Extract the (X, Y) coordinate from the center of the cell holding the provided text.  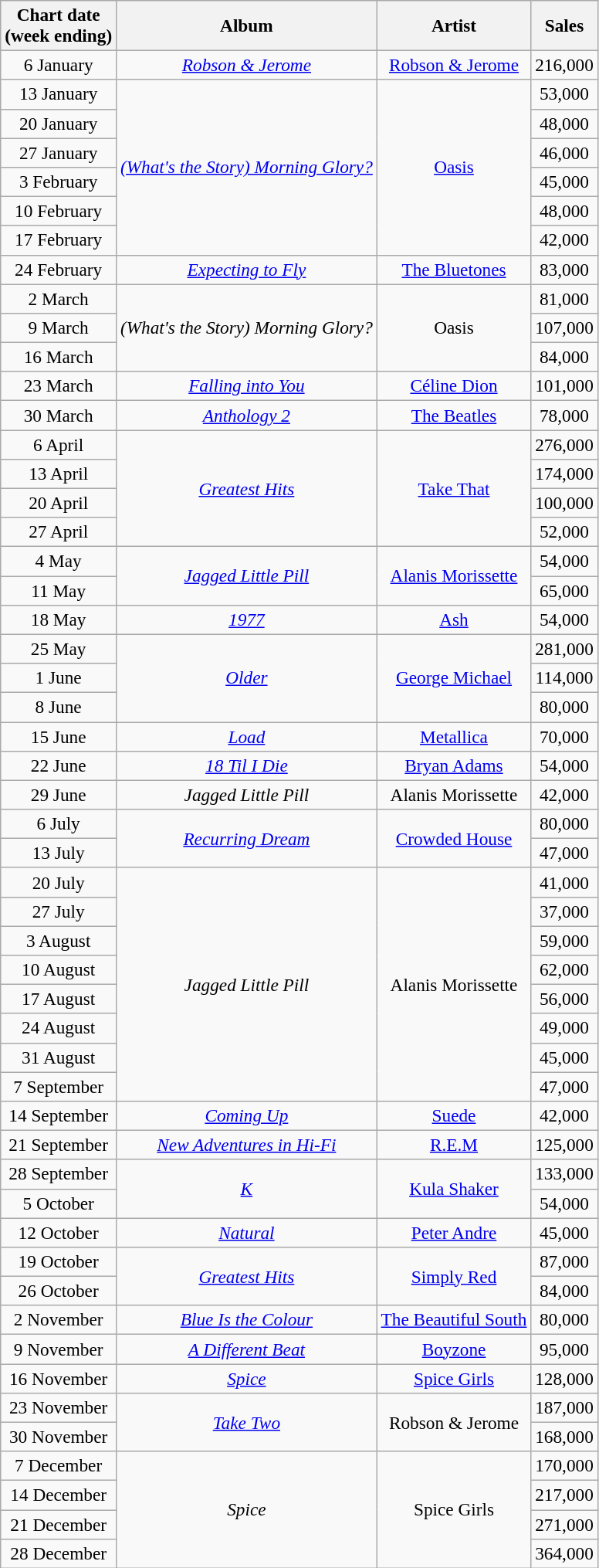
Coming Up (247, 1115)
3 February (59, 182)
56,000 (564, 999)
20 April (59, 503)
281,000 (564, 649)
59,000 (564, 940)
78,000 (564, 415)
Take That (454, 488)
Bryan Adams (454, 765)
Peter Andre (454, 1232)
125,000 (564, 1145)
21 September (59, 1145)
27 July (59, 911)
3 August (59, 940)
168,000 (564, 1437)
364,000 (564, 1553)
16 November (59, 1378)
23 November (59, 1407)
9 March (59, 328)
70,000 (564, 736)
1 June (59, 677)
Take Two (247, 1422)
187,000 (564, 1407)
22 June (59, 765)
65,000 (564, 590)
The Bluetones (454, 270)
216,000 (564, 65)
Falling into You (247, 386)
87,000 (564, 1261)
174,000 (564, 473)
101,000 (564, 386)
6 January (59, 65)
81,000 (564, 298)
Older (247, 678)
28 September (59, 1174)
9 November (59, 1349)
Album (247, 25)
4 May (59, 561)
Artist (454, 25)
133,000 (564, 1174)
30 March (59, 415)
217,000 (564, 1495)
7 December (59, 1466)
276,000 (564, 444)
107,000 (564, 328)
18 Til I Die (247, 765)
8 June (59, 707)
Kula Shaker (454, 1189)
20 January (59, 124)
2 March (59, 298)
23 March (59, 386)
19 October (59, 1261)
George Michael (454, 678)
K (247, 1189)
20 July (59, 882)
83,000 (564, 270)
Recurring Dream (247, 838)
46,000 (564, 152)
15 June (59, 736)
37,000 (564, 911)
100,000 (564, 503)
Suede (454, 1115)
25 May (59, 649)
14 December (59, 1495)
16 March (59, 357)
The Beatles (454, 415)
R.E.M (454, 1145)
21 December (59, 1524)
10 February (59, 211)
6 April (59, 444)
Ash (454, 619)
17 August (59, 999)
A Different Beat (247, 1349)
18 May (59, 619)
Anthology 2 (247, 415)
12 October (59, 1232)
49,000 (564, 1028)
Metallica (454, 736)
30 November (59, 1437)
10 August (59, 969)
53,000 (564, 94)
New Adventures in Hi-Fi (247, 1145)
5 October (59, 1203)
28 December (59, 1553)
Natural (247, 1232)
Simply Red (454, 1276)
Chart date(week ending) (59, 25)
24 February (59, 270)
2 November (59, 1320)
Expecting to Fly (247, 270)
Crowded House (454, 838)
11 May (59, 590)
27 April (59, 532)
52,000 (564, 532)
128,000 (564, 1378)
31 August (59, 1057)
41,000 (564, 882)
271,000 (564, 1524)
27 January (59, 152)
Sales (564, 25)
Boyzone (454, 1349)
7 September (59, 1086)
13 January (59, 94)
Céline Dion (454, 386)
26 October (59, 1291)
13 April (59, 473)
The Beautiful South (454, 1320)
24 August (59, 1028)
Load (247, 736)
13 July (59, 853)
114,000 (564, 677)
14 September (59, 1115)
170,000 (564, 1466)
6 July (59, 823)
62,000 (564, 969)
Blue Is the Colour (247, 1320)
95,000 (564, 1349)
17 February (59, 240)
29 June (59, 795)
1977 (247, 619)
